Determine the (x, y) coordinate at the center of the cell enclosing the given text.  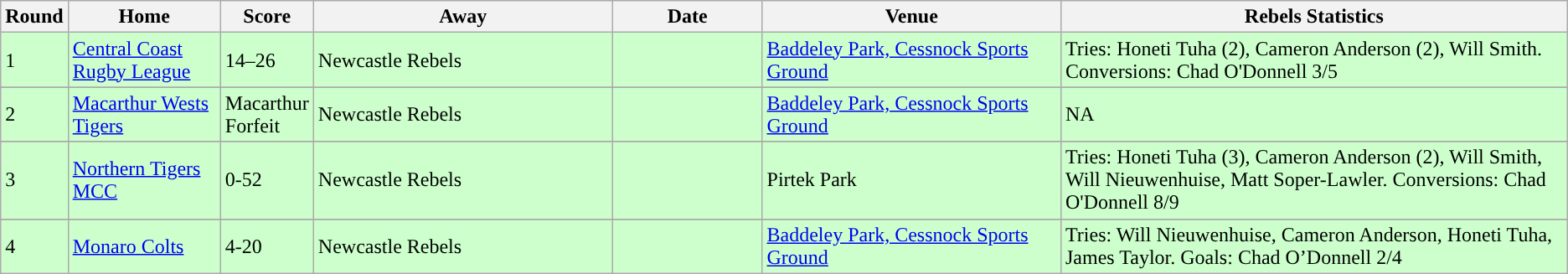
Date (687, 17)
2 (34, 114)
3 (34, 180)
Central Coast Rugby League (144, 60)
Pirtek Park (911, 180)
Away (462, 17)
Tries: Honeti Tuha (2), Cameron Anderson (2), Will Smith. Conversions: Chad O'Donnell 3/5 (1313, 60)
NA (1313, 114)
Macarthur Forfeit (266, 114)
14–26 (266, 60)
4 (34, 246)
0-52 (266, 180)
Score (266, 17)
Tries: Will Nieuwenhuise, Cameron Anderson, Honeti Tuha, James Taylor. Goals: Chad O’Donnell 2/4 (1313, 246)
Monaro Colts (144, 246)
Tries: Honeti Tuha (3), Cameron Anderson (2), Will Smith, Will Nieuwenhuise, Matt Soper-Lawler. Conversions: Chad O'Donnell 8/9 (1313, 180)
Northern Tigers MCC (144, 180)
4-20 (266, 246)
1 (34, 60)
Home (144, 17)
Round (34, 17)
Macarthur Wests Tigers (144, 114)
Venue (911, 17)
Rebels Statistics (1313, 17)
